Find where the given text appears and provide that cell's center as [x, y] coordinate. 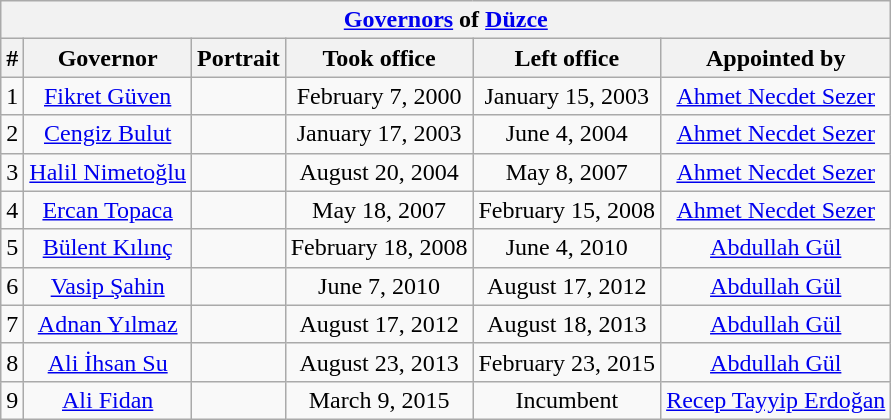
9 [12, 400]
5 [12, 248]
Adnan Yılmaz [108, 324]
Governors of Düzce [446, 20]
Bülent Kılınç [108, 248]
January 17, 2003 [379, 134]
Halil Nimetoğlu [108, 172]
Took office [379, 58]
4 [12, 210]
May 18, 2007 [379, 210]
Ali Fidan [108, 400]
February 15, 2008 [567, 210]
June 4, 2004 [567, 134]
1 [12, 96]
Ali İhsan Su [108, 362]
January 15, 2003 [567, 96]
Portrait [239, 58]
February 18, 2008 [379, 248]
March 9, 2015 [379, 400]
August 18, 2013 [567, 324]
Recep Tayyip Erdoğan [776, 400]
8 [12, 362]
May 8, 2007 [567, 172]
August 20, 2004 [379, 172]
Ercan Topaca [108, 210]
# [12, 58]
Left office [567, 58]
Cengiz Bulut [108, 134]
June 7, 2010 [379, 286]
February 7, 2000 [379, 96]
2 [12, 134]
Fikret Güven [108, 96]
3 [12, 172]
June 4, 2010 [567, 248]
7 [12, 324]
Vasip Şahin [108, 286]
Governor [108, 58]
February 23, 2015 [567, 362]
August 23, 2013 [379, 362]
Incumbent [567, 400]
Appointed by [776, 58]
6 [12, 286]
